Provide the [X, Y] coordinate of the cell's center where the given text is located.  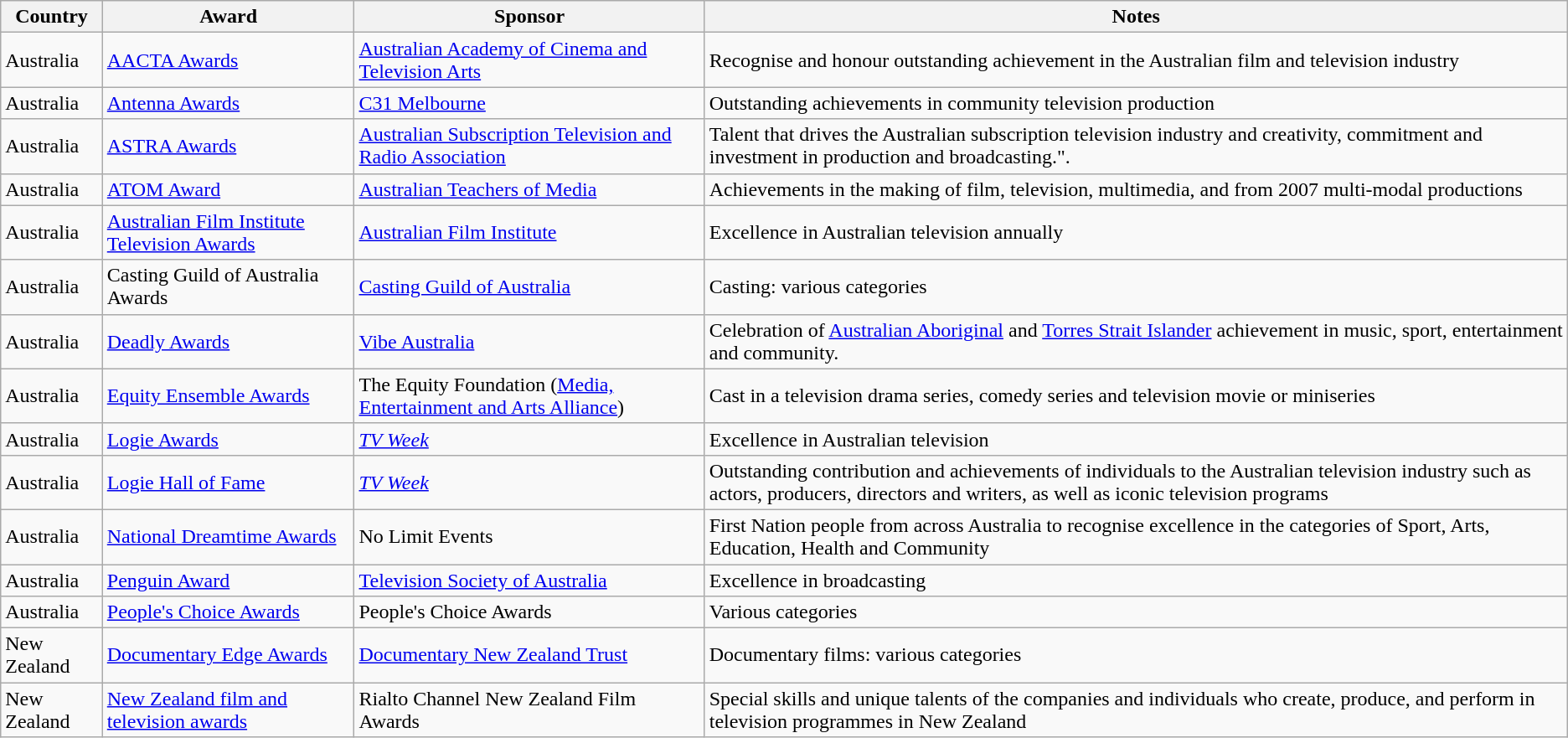
Penguin Award [228, 581]
Notes [1136, 17]
Logie Awards [228, 439]
ATOM Award [228, 189]
Casting Guild of Australia Awards [228, 286]
Logie Hall of Fame [228, 483]
Documentary films: various categories [1136, 655]
Casting Guild of Australia [529, 286]
Achievements in the making of film, television, multimedia, and from 2007 multi-modal productions [1136, 189]
C31 Melbourne [529, 103]
Sponsor [529, 17]
Casting: various categories [1136, 286]
National Dreamtime Awards [228, 536]
Talent that drives the Australian subscription television industry and creativity, commitment and investment in production and broadcasting.". [1136, 146]
Various categories [1136, 612]
First Nation people from across Australia to recognise excellence in the categories of Sport, Arts, Education, Health and Community [1136, 536]
Award [228, 17]
The Equity Foundation (Media, Entertainment and Arts Alliance) [529, 395]
Excellence in Australian television [1136, 439]
AACTA Awards [228, 60]
Australian Subscription Television and Radio Association [529, 146]
Rialto Channel New Zealand Film Awards [529, 710]
Vibe Australia [529, 342]
Excellence in Australian television annually [1136, 233]
Deadly Awards [228, 342]
Cast in a television drama series, comedy series and television movie or miniseries [1136, 395]
ASTRA Awards [228, 146]
Australian Film Institute [529, 233]
Excellence in broadcasting [1136, 581]
Australian Teachers of Media [529, 189]
Television Society of Australia [529, 581]
Outstanding achievements in community television production [1136, 103]
New Zealand film and television awards [228, 710]
Special skills and unique talents of the companies and individuals who create, produce, and perform in television programmes in New Zealand [1136, 710]
No Limit Events [529, 536]
Antenna Awards [228, 103]
Australian Academy of Cinema and Television Arts [529, 60]
Documentary Edge Awards [228, 655]
Australian Film Institute Television Awards [228, 233]
Celebration of Australian Aboriginal and Torres Strait Islander achievement in music, sport, entertainment and community. [1136, 342]
Documentary New Zealand Trust [529, 655]
Country [52, 17]
Equity Ensemble Awards [228, 395]
Recognise and honour outstanding achievement in the Australian film and television industry [1136, 60]
